Scan for the cell matching the given text and deliver its [x, y] coordinate at center. 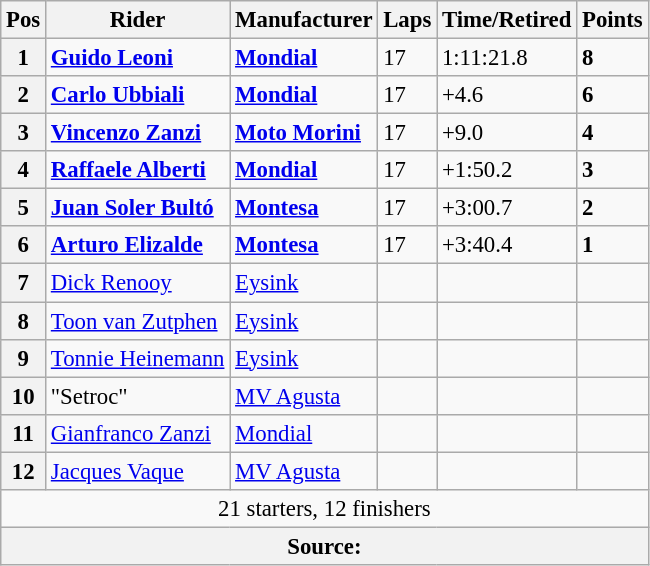
Manufacturer [304, 20]
Arturo Elizalde [138, 245]
Toon van Zutphen [138, 321]
+9.0 [507, 133]
"Setroc" [138, 396]
Moto Morini [304, 133]
Juan Soler Bultó [138, 208]
Source: [324, 546]
Time/Retired [507, 20]
Tonnie Heinemann [138, 358]
+3:40.4 [507, 245]
5 [24, 208]
Carlo Ubbiali [138, 95]
+1:50.2 [507, 170]
Jacques Vaque [138, 471]
Points [612, 20]
Gianfranco Zanzi [138, 433]
+4.6 [507, 95]
Vincenzo Zanzi [138, 133]
1:11:21.8 [507, 58]
+3:00.7 [507, 208]
Laps [408, 20]
Rider [138, 20]
9 [24, 358]
Guido Leoni [138, 58]
12 [24, 471]
11 [24, 433]
7 [24, 283]
21 starters, 12 finishers [324, 509]
10 [24, 396]
Raffaele Alberti [138, 170]
Pos [24, 20]
Dick Renooy [138, 283]
